Identify which cell holds the provided text, then report its [x, y] central coordinate. 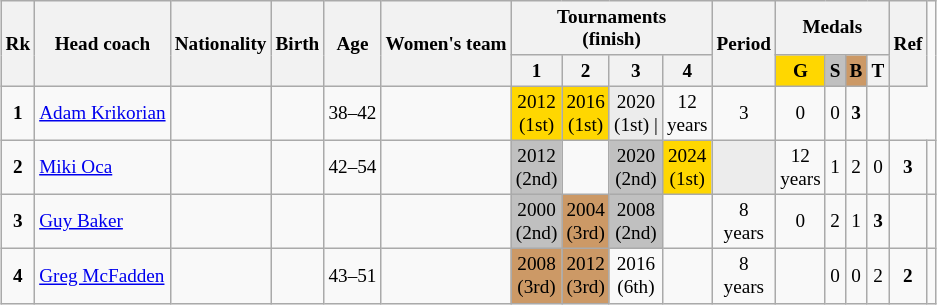
38–42 [352, 113]
2012(2nd) [536, 167]
Tournaments(finish) [612, 28]
B [856, 71]
43–51 [352, 276]
Nationality [220, 44]
Greg McFadden [102, 276]
S [835, 71]
2000(2nd) [536, 222]
Period [744, 44]
T [878, 71]
2020(2nd) [636, 167]
2012(3rd) [586, 276]
42–54 [352, 167]
Guy Baker [102, 222]
2020(1st) | [636, 113]
Adam Krikorian [102, 113]
Ref [908, 44]
Rk [18, 44]
Women's team [446, 44]
2008(2nd) [636, 222]
Medals [832, 28]
2004(3rd) [586, 222]
G [801, 71]
Head coach [102, 44]
Miki Oca [102, 167]
2016(6th) [636, 276]
2016(1st) [586, 113]
2024(1st) [687, 167]
Birth [298, 44]
Age [352, 44]
2012(1st) [536, 113]
2008(3rd) [536, 276]
